Search for the cell housing the specified text and yield its (X, Y) center coordinate. 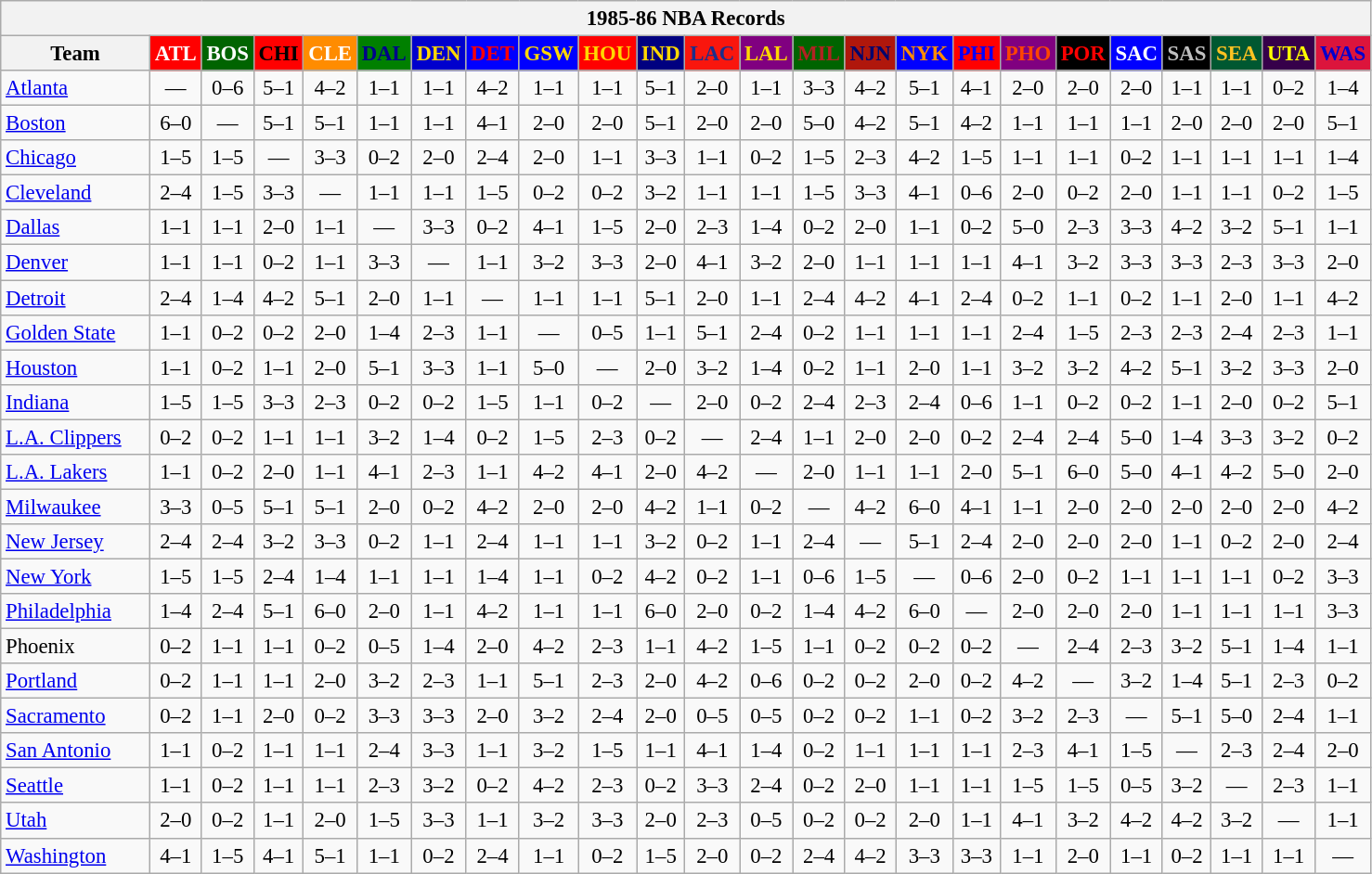
DAL (384, 54)
Philadelphia (76, 611)
Milwaukee (76, 507)
L.A. Lakers (76, 472)
NYK (925, 54)
PHI (977, 54)
BOS (227, 54)
Cleveland (76, 193)
LAL (767, 54)
POR (1082, 54)
Atlanta (76, 88)
SEA (1236, 54)
Portland (76, 681)
Golden State (76, 332)
DET (492, 54)
Indiana (76, 402)
1985-86 NBA Records (686, 19)
PHO (1028, 54)
WAS (1343, 54)
HOU (607, 54)
L.A. Clippers (76, 437)
Phoenix (76, 647)
NJN (871, 54)
Houston (76, 367)
MIL (819, 54)
Chicago (76, 158)
Sacramento (76, 716)
Utah (76, 821)
Detroit (76, 298)
SAS (1186, 54)
GSW (549, 54)
UTA (1288, 54)
Boston (76, 123)
IND (661, 54)
SAC (1136, 54)
DEN (438, 54)
Washington (76, 855)
San Antonio (76, 751)
New York (76, 576)
ATL (175, 54)
New Jersey (76, 542)
CLE (330, 54)
Team (76, 54)
Seattle (76, 786)
Denver (76, 263)
CHI (278, 54)
LAC (713, 54)
Dallas (76, 227)
